Pinpoint the cell where the given text exists, returning its (X, Y) midpoint coordinate. 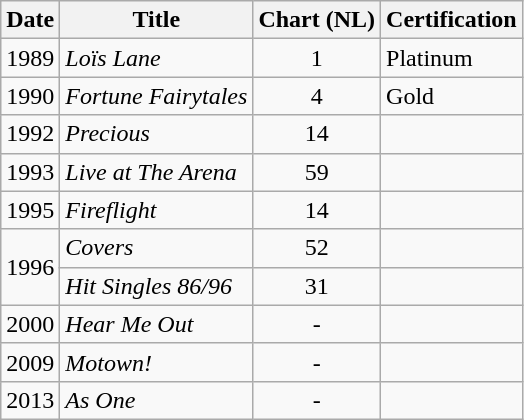
Fireflight (156, 210)
2013 (30, 400)
Title (156, 20)
Fortune Fairytales (156, 96)
1993 (30, 172)
Motown! (156, 362)
1992 (30, 134)
Certification (452, 20)
1990 (30, 96)
31 (317, 286)
Covers (156, 248)
Platinum (452, 58)
52 (317, 248)
4 (317, 96)
1989 (30, 58)
Precious (156, 134)
1995 (30, 210)
Date (30, 20)
Hear Me Out (156, 324)
As One (156, 400)
59 (317, 172)
1996 (30, 267)
Chart (NL) (317, 20)
2000 (30, 324)
Hit Singles 86/96 (156, 286)
Gold (452, 96)
Loïs Lane (156, 58)
Live at The Arena (156, 172)
1 (317, 58)
2009 (30, 362)
